Detect which cell encompasses the target text, then output its [x, y] center coordinate. 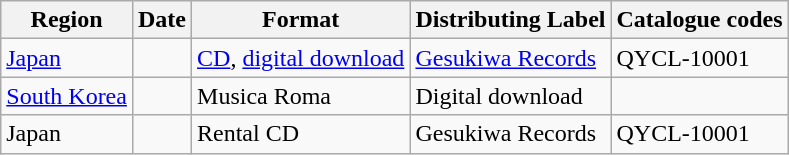
South Korea [67, 96]
CD, digital download [301, 58]
Rental CD [301, 134]
Musica Roma [301, 96]
Format [301, 20]
Distributing Label [510, 20]
Catalogue codes [700, 20]
Date [162, 20]
Region [67, 20]
Digital download [510, 96]
